Return the (x, y) coordinate for the center point of the cell that contains the specified text.  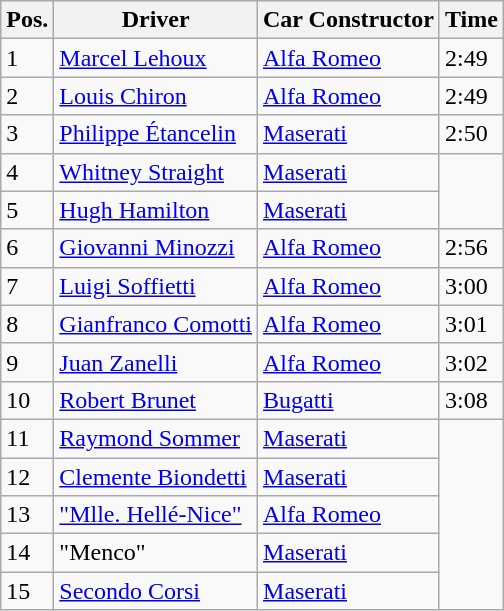
3:08 (471, 400)
Whitney Straight (156, 172)
Luigi Soffietti (156, 286)
Marcel Lehoux (156, 58)
2 (28, 96)
Bugatti (349, 400)
Car Constructor (349, 20)
Time (471, 20)
14 (28, 553)
1 (28, 58)
3:02 (471, 362)
9 (28, 362)
12 (28, 477)
Louis Chiron (156, 96)
Driver (156, 20)
Robert Brunet (156, 400)
4 (28, 172)
10 (28, 400)
Raymond Sommer (156, 438)
Philippe Étancelin (156, 134)
7 (28, 286)
15 (28, 591)
Secondo Corsi (156, 591)
6 (28, 248)
Hugh Hamilton (156, 210)
Gianfranco Comotti (156, 324)
3:00 (471, 286)
11 (28, 438)
Pos. (28, 20)
Clemente Biondetti (156, 477)
5 (28, 210)
8 (28, 324)
Juan Zanelli (156, 362)
3:01 (471, 324)
"Mlle. Hellé-Nice" (156, 515)
13 (28, 515)
3 (28, 134)
"Menco" (156, 553)
2:50 (471, 134)
Giovanni Minozzi (156, 248)
2:56 (471, 248)
